Detect which cell encompasses the target text, then output its [X, Y] center coordinate. 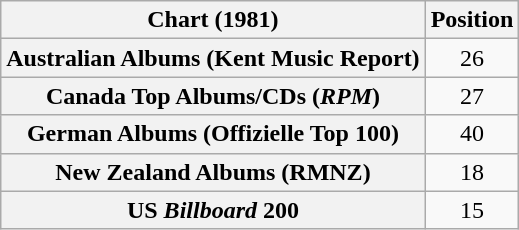
40 [472, 134]
US Billboard 200 [213, 210]
New Zealand Albums (RMNZ) [213, 172]
26 [472, 58]
18 [472, 172]
15 [472, 210]
27 [472, 96]
Canada Top Albums/CDs (RPM) [213, 96]
Chart (1981) [213, 20]
German Albums (Offizielle Top 100) [213, 134]
Australian Albums (Kent Music Report) [213, 58]
Position [472, 20]
